Determine the [X, Y] coordinate at the center of the cell enclosing the given text.  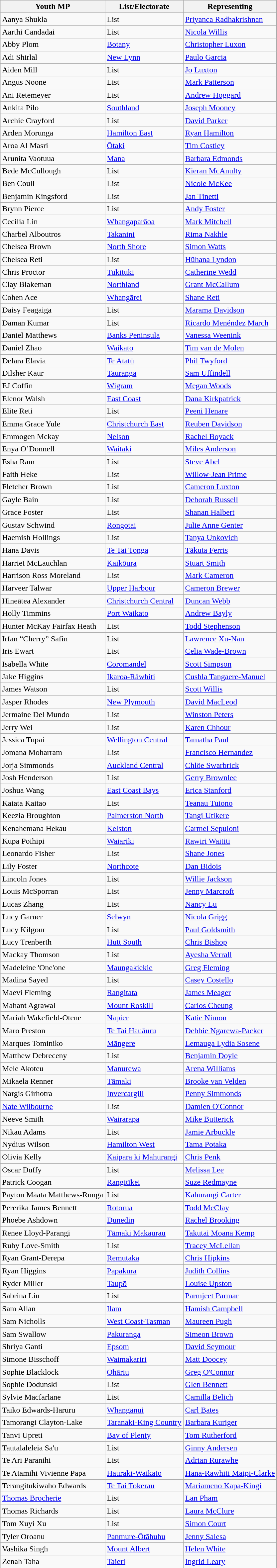
Shanan Halbert [230, 512]
Bay of Plenty [144, 1435]
Rawiri Waititi [230, 841]
Taupō [144, 1283]
Lemauga Lydia Sosene [230, 1043]
Casey Costello [230, 980]
Fletcher Brown [53, 487]
Cameron Brewer [230, 588]
Hamilton East [144, 133]
Ingrid Leary [230, 1561]
Catherine Wedd [230, 272]
Jessica Tupai [53, 740]
Ryan Higgins [53, 1271]
Ryan Grant-Derepa [53, 1258]
Andy Foster [230, 209]
Chris Penk [230, 1157]
Youth MP [53, 7]
Taiko Edwards-Haruru [53, 1410]
Aanya Shukla [53, 19]
Takanini [144, 234]
Harriet McLauchlan [53, 563]
Sam Nicholls [53, 1321]
Māngere [144, 1043]
Penny Simmonds [230, 1094]
Emmogen Mckay [53, 436]
Wairarapa [144, 1119]
Jermaine Del Mundo [53, 714]
Barbara Edmonds [230, 158]
Bede McCullough [53, 171]
Kaiata Kaitao [53, 803]
Dunedin [144, 1220]
Coromandel [144, 664]
Louis McSporran [53, 891]
Simone Bisschoff [53, 1359]
Cushla Tangaere-Manuel [230, 677]
Willie Jackson [230, 879]
Simon Watts [230, 247]
Benjamin Doyle [230, 1056]
Rotorua [144, 1208]
Parmjeet Parmar [230, 1296]
Terangitukiwaho Edwards [53, 1486]
Haemish Hollings [53, 537]
Sam Uffindell [230, 373]
Arena Williams [230, 1068]
Jan Tinetti [230, 196]
Tamatha Paul [230, 740]
Mark Mitchell [230, 222]
Joseph Mooney [230, 108]
Rongotai [144, 525]
Debbie Ngarewa-Packer [230, 1031]
Ben Coull [53, 184]
Lucy Garner [53, 917]
Daniel Matthews [53, 335]
Takutai Moana Kemp [230, 1233]
Chris Proctor [53, 272]
Daman Kumar [53, 323]
Tangi Utikere [230, 816]
Chris Bishop [230, 942]
Emma Grace Yule [53, 424]
Lan Pham [230, 1498]
Lucas Zhang [53, 904]
Pererika James Bennett [53, 1208]
Te Tai Hauāuru [144, 1031]
Mariameno Kapa-Kingi [230, 1486]
Steve Abel [230, 462]
Payton Māata Matthews-Runga [53, 1195]
Botany [144, 45]
Chris Hipkins [230, 1258]
Mackay Thomson [53, 955]
Chlöe Swarbrick [230, 765]
Rangitīkei [144, 1182]
Deborah Russell [230, 500]
Rangitata [144, 993]
Nikau Adams [53, 1132]
Renee Lloyd-Parangi [53, 1233]
Tākuta Ferris [230, 550]
Te Tai Tokerau [144, 1486]
Miles Anderson [230, 449]
West Coast-Tasman [144, 1321]
Jenny Marcroft [230, 891]
List/Electorate [144, 7]
Irfan “Cherry” Safin [53, 639]
Ōtaki [144, 145]
Mike Butterick [230, 1119]
Madina Sayed [53, 980]
Julie Anne Genter [230, 525]
Te Atamihi Vivienne Papa [53, 1473]
Winston Peters [230, 714]
Dilsher Kaur [53, 373]
Tanvi Upreti [53, 1435]
Waiariki [144, 841]
Vanessa Weenink [230, 335]
Manurewa [144, 1068]
Hana Davis [53, 550]
Reuben Davidson [230, 424]
Tyler Oroanu [53, 1536]
Matt Doocey [230, 1359]
Southland [144, 108]
Ikaroa-Rāwhiti [144, 677]
Lawrence Xu-Nan [230, 639]
Christopher Luxon [230, 45]
Willow-Jean Prime [230, 474]
Jerry Wei [53, 727]
Rachel Brooking [230, 1220]
Sylvie Macfarlane [53, 1397]
Mount Roskill [144, 1005]
Lucy Trenberth [53, 942]
Vashika Singh [53, 1549]
Glen Bennett [230, 1385]
Grant McCallum [230, 285]
Carlos Cheung [230, 1005]
Sophie Blacklock [53, 1372]
Megan Woods [230, 386]
Kupa Poihipi [53, 841]
Cameron Luxton [230, 487]
Selwyn [144, 917]
Tautalaleleia Sa'u [53, 1448]
Waitaki [144, 449]
Melissa Lee [230, 1169]
David MacLeod [230, 702]
Tama Potaka [230, 1144]
Kelston [144, 828]
Arden Morunga [53, 133]
Taranaki-King Country [144, 1423]
Grace Foster [53, 512]
East Coast [144, 399]
Matthew Debreceny [53, 1056]
Whangaparāoa [144, 222]
Waimakariri [144, 1359]
Ani Retemeyer [53, 95]
Marques Tominiko [53, 1043]
Representing [230, 7]
Scott Simpson [230, 664]
Holly Timmins [53, 613]
Tim van de Molen [230, 348]
Maro Preston [53, 1031]
Carmel Sepuloni [230, 828]
Duncan Webb [230, 601]
Palmerston North [144, 816]
Tāmaki Makaurau [144, 1233]
Christchurch Central [144, 601]
Esha Ram [53, 462]
Gayle Bain [53, 500]
Ayesha Verrall [230, 955]
Jenny Salesa [230, 1536]
Upper Harbour [144, 588]
Sam Allan [53, 1309]
Simeon Brown [230, 1334]
Harrison Ross Moreland [53, 576]
Nicola Willis [230, 32]
Helen White [230, 1549]
Ryan Hamilton [230, 133]
Keezia Broughton [53, 816]
Carl Bates [230, 1410]
Tamorangi Clayton-Lake [53, 1423]
Kaipara ki Mahurangi [144, 1157]
Phil Twyford [230, 360]
Jake Higgins [53, 677]
Mark Cameron [230, 576]
Tom Rutherford [230, 1435]
Ruby Love-Smith [53, 1245]
Enya O’Donnell [53, 449]
Daniel Zhao [53, 348]
Rima Nakhle [230, 234]
Ōhāriu [144, 1372]
Dan Bidois [230, 866]
Brynn Pierce [53, 209]
Shriya Ganti [53, 1346]
Peeni Henare [230, 411]
Aarthi Candadai [53, 32]
Mariah Wakefield-Otene [53, 1018]
Maungakiekie [144, 968]
Madeleine 'One'one [53, 968]
Tim Costley [230, 145]
Hana-Rawhiti Maipi-Clarke [230, 1473]
Northcote [144, 866]
Tracey McLellan [230, 1245]
Oscar Duffy [53, 1169]
Jorja Simmonds [53, 765]
Sophie Dodunski [53, 1385]
Christchurch East [144, 424]
Lucy Kilgour [53, 929]
Paul Goldsmith [230, 929]
Lily Foster [53, 866]
Cohen Ace [53, 297]
Suze Redmayne [230, 1182]
Abby Plom [53, 45]
Damien O'Connor [230, 1106]
Te Tai Tonga [144, 550]
Whanganui [144, 1410]
Charbel Alboutros [53, 234]
Wigram [144, 386]
Leonardo Fisher [53, 854]
Tukituki [144, 272]
Greg Fleming [230, 968]
Maureen Pugh [230, 1321]
Elenor Walsh [53, 399]
Epsom [144, 1346]
Kahurangi Carter [230, 1195]
Ilam [144, 1309]
Waikato [144, 348]
Katie Nimon [230, 1018]
Benjamin Kingsford [53, 196]
Aiden Mill [53, 70]
Pakuranga [144, 1334]
Arunita Vaotuua [53, 158]
Clay Blakeman [53, 285]
Tāmaki [144, 1081]
Nicola Grigg [230, 917]
Thomas Brocherie [53, 1498]
Hunter McKay Fairfax Heath [53, 626]
Delara Elavia [53, 360]
Ryder Miller [53, 1283]
Dana Kirkpatrick [230, 399]
Teanau Tuiono [230, 803]
Francisco Hernandez [230, 752]
Papakura [144, 1271]
Te Atatū [144, 360]
Karen Chhour [230, 727]
Faith Heke [53, 474]
Whangārei [144, 297]
Harveer Talwar [53, 588]
Erica Stanford [230, 790]
Zenah Taha [53, 1561]
Todd McClay [230, 1208]
Hineātea Alexander [53, 601]
Tanya Unkovich [230, 537]
Port Waikato [144, 613]
Te Ari Paranihi [53, 1460]
Tom Xuyi Xu [53, 1523]
Todd Stephenson [230, 626]
Olivia Kelly [53, 1157]
Adi Shirlal [53, 57]
Andrew Bayly [230, 613]
Neeve Smith [53, 1119]
Gerry Brownlee [230, 778]
Ankita Pilo [53, 108]
Mark Patterson [230, 82]
North Shore [144, 247]
Nate Wilbourne [53, 1106]
Adrian Rurawhe [230, 1460]
EJ Coffin [53, 386]
Gustav Schwind [53, 525]
James Watson [53, 689]
Brooke van Velden [230, 1081]
Jo Luxton [230, 70]
Elite Reti [53, 411]
Louise Upston [230, 1283]
Shane Reti [230, 297]
Auckland Central [144, 765]
Sam Swallow [53, 1334]
Priyanca Radhakrishnan [230, 19]
Celia Wade-Brown [230, 651]
Ginny Andersen [230, 1448]
East Coast Bays [144, 790]
Shane Jones [230, 854]
Barbara Kuriger [230, 1423]
Mount Albert [144, 1549]
Maevi Fleming [53, 993]
Jasper Rhodes [53, 702]
Scott Willis [230, 689]
Daisy Feagaiga [53, 310]
Joshua Wang [53, 790]
Mana [144, 158]
Nelson [144, 436]
Kieran McAnulty [230, 171]
Napier [144, 1018]
David Parker [230, 120]
Chelsea Reti [53, 259]
Jomana Moharram [53, 752]
New Plymouth [144, 702]
Iris Ewart [53, 651]
New Lynn [144, 57]
Banks Peninsula [144, 335]
Rachel Boyack [230, 436]
Mahant Agrawal [53, 1005]
Aroa Al Masri [53, 145]
Simon Court [230, 1523]
Archie Crayford [53, 120]
Hūhana Lyndon [230, 259]
Marama Davidson [230, 310]
Hamilton West [144, 1144]
Patrick Coogan [53, 1182]
Paulo Garcia [230, 57]
Lincoln Jones [53, 879]
Greg O'Connor [230, 1372]
Phoebe Ashdown [53, 1220]
James Meager [230, 993]
Invercargill [144, 1094]
Jamie Arbuckle [230, 1132]
Nargis Girhotra [53, 1094]
Mele Akoteu [53, 1068]
Hutt South [144, 942]
Tauranga [144, 373]
Ricardo Menéndez March [230, 323]
Kenahemana Hekau [53, 828]
Wellington Central [144, 740]
Isabella White [53, 664]
Nydius Wilson [53, 1144]
Thomas Richards [53, 1511]
Nicole McKee [230, 184]
Mikaela Renner [53, 1081]
David Seymour [230, 1346]
Kaikōura [144, 563]
Stuart Smith [230, 563]
Taieri [144, 1561]
Hamish Campbell [230, 1309]
Camilla Belich [230, 1397]
Cecilia Lin [53, 222]
Northland [144, 285]
Sabrina Liu [53, 1296]
Panmure-Ōtāhuhu [144, 1536]
Angus Noone [53, 82]
Andrew Hoggard [230, 95]
Judith Collins [230, 1271]
Laura McClure [230, 1511]
Hauraki-Waikato [144, 1473]
Nancy Lu [230, 904]
Josh Henderson [53, 778]
Remutaka [144, 1258]
Chelsea Brown [53, 247]
